Extract the (X, Y) coordinate from the center of the cell holding the provided text.  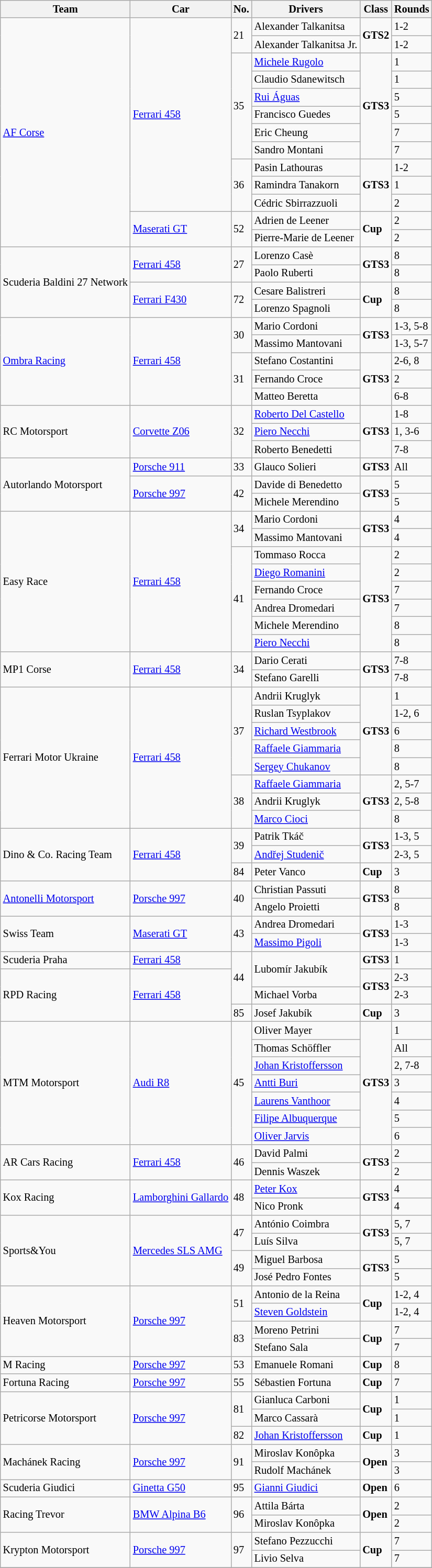
91 (241, 1462)
39 (241, 845)
Lamborghini Gallardo (181, 1197)
Marco Cassarà (306, 1418)
Heaven Motorsport (65, 1321)
Lubomír Jakubík (306, 969)
RC Motorsport (65, 431)
37 (241, 731)
Ombra Racing (65, 361)
Cédric Sbirrazzuoli (306, 203)
Sandro Montani (306, 150)
Marco Cioci (306, 819)
MTM Motorsport (65, 1083)
46 (241, 1163)
Richard Westbrook (306, 731)
MP1 Corse (65, 670)
Ferrari F430 (181, 299)
Rui Águas (306, 97)
2, 7-8 (412, 1066)
Ferrari Motor Ukraine (65, 758)
AR Cars Racing (65, 1163)
Drivers (306, 9)
Peter Kox (306, 1189)
Swiss Team (65, 933)
Andřej Studenič (306, 854)
Miguel Barbosa (306, 1259)
Antonio de la Reina (306, 1294)
Adrien de Leener (306, 220)
David Palmi (306, 1154)
Dino & Co. Racing Team (65, 854)
Fortuna Racing (65, 1383)
Autorlando Motorsport (65, 484)
Claudio Sdanewitsch (306, 80)
Rudolf Machánek (306, 1471)
Dennis Waszek (306, 1171)
Racing Trevor (65, 1514)
Stefano Costantini (306, 361)
83 (241, 1338)
38 (241, 802)
1-8 (412, 414)
Machánek Racing (65, 1462)
2, 5-7 (412, 784)
Dario Cerati (306, 661)
49 (241, 1268)
Ginetta G50 (181, 1488)
Pasin Lathouras (306, 167)
Scuderia Baldini 27 Network (65, 283)
Audi R8 (181, 1083)
Gianluca Carboni (306, 1400)
Stefano Pezzucchi (306, 1541)
Emanuele Romani (306, 1365)
Christian Passuti (306, 889)
Luís Silva (306, 1242)
33 (241, 467)
52 (241, 229)
António Coimbra (306, 1224)
97 (241, 1550)
40 (241, 898)
42 (241, 493)
85 (241, 1013)
95 (241, 1488)
6-8 (412, 397)
Michael Vorba (306, 995)
1-2, 6 (412, 714)
Oliver Jarvis (306, 1136)
Laurens Vanthoor (306, 1101)
Stefano Sala (306, 1347)
1-3, 5-8 (412, 326)
Filipe Albuquerque (306, 1119)
1-3, 5 (412, 837)
Alexander Talkanitsa Jr. (306, 44)
Gianni Giudici (306, 1488)
21 (241, 36)
27 (241, 265)
36 (241, 185)
84 (241, 872)
41 (241, 599)
Ruslan Tsyplakov (306, 714)
BMW Alpina B6 (181, 1514)
M Racing (65, 1365)
44 (241, 977)
Oliver Mayer (306, 1030)
Porsche 911 (181, 467)
Scuderia Praha (65, 960)
Alexander Talkanitsa (306, 27)
31 (241, 379)
Krypton Motorsport (65, 1550)
No. (241, 9)
1, 3-6 (412, 432)
Stefano Garelli (306, 678)
81 (241, 1408)
Team (65, 9)
51 (241, 1303)
45 (241, 1083)
Mercedes SLS AMG (181, 1250)
Roberto Benedetti (306, 449)
82 (241, 1435)
RPD Racing (65, 995)
Massimo Pigoli (306, 942)
48 (241, 1197)
53 (241, 1365)
Scuderia Giudici (65, 1488)
Antti Buri (306, 1083)
2, 5-8 (412, 802)
Tommaso Rocca (306, 555)
96 (241, 1514)
Kox Racing (65, 1197)
35 (241, 106)
1-3, 5-7 (412, 344)
Cesare Balistreri (306, 291)
Angelo Proietti (306, 907)
Eric Cheung (306, 132)
Josef Jakubík (306, 1013)
Moreno Petrini (306, 1330)
72 (241, 299)
2-3, 5 (412, 854)
Lorenzo Spagnoli (306, 308)
Sergey Chukanov (306, 766)
Patrik Tkáč (306, 837)
Sports&You (65, 1250)
Livio Selva (306, 1559)
Ramindra Tanakorn (306, 185)
32 (241, 431)
Attila Bárta (306, 1506)
Car (181, 9)
Lorenzo Casè (306, 256)
Davide di Benedetto (306, 484)
José Pedro Fontes (306, 1277)
Matteo Beretta (306, 397)
Easy Race (65, 581)
Michele Rugolo (306, 62)
Francisco Guedes (306, 115)
Nico Pronk (306, 1206)
Thomas Schöffler (306, 1048)
Paolo Ruberti (306, 273)
Petricorse Motorsport (65, 1418)
Rounds (412, 9)
Glauco Solieri (306, 467)
30 (241, 335)
55 (241, 1383)
Antonelli Motorsport (65, 898)
GTS2 (376, 36)
AF Corse (65, 132)
Sébastien Fortuna (306, 1383)
Steven Goldstein (306, 1312)
Diego Romanini (306, 572)
Peter Vanco (306, 872)
Corvette Z06 (181, 431)
43 (241, 933)
2-6, 8 (412, 361)
47 (241, 1233)
Class (376, 9)
Roberto Del Castello (306, 414)
Pierre-Marie de Leener (306, 238)
